Capture the cell that displays the provided text and extract its (X, Y) central coordinate. 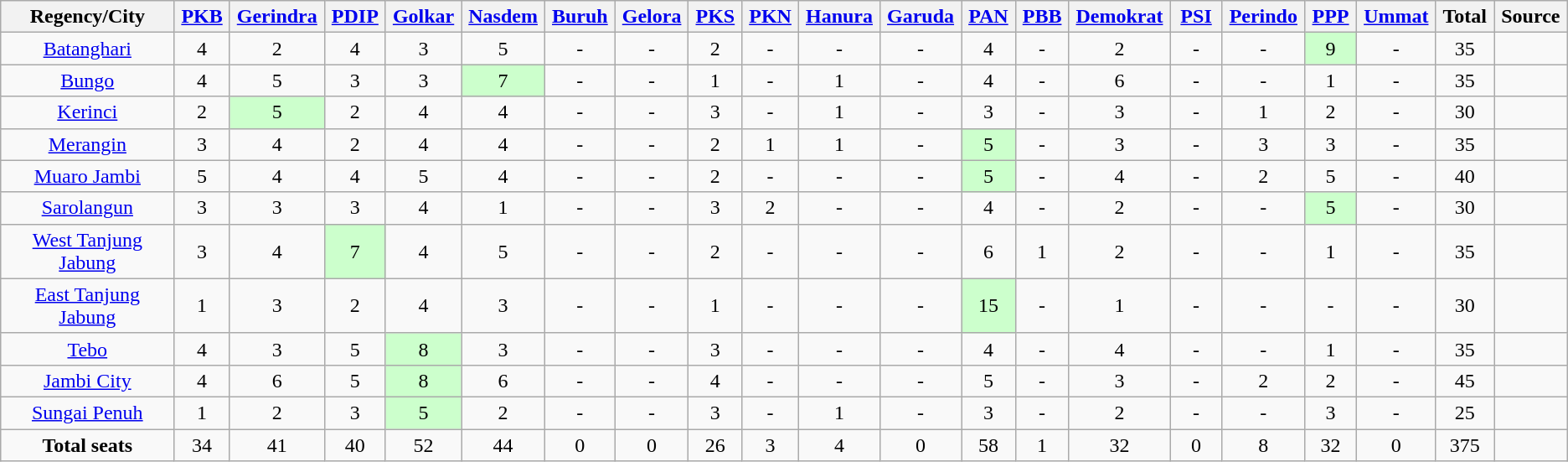
PDIP (355, 17)
26 (715, 445)
Regency/City (87, 17)
45 (1465, 381)
Jambi City (87, 381)
Total (1465, 17)
Gerindra (276, 17)
52 (423, 445)
Muaro Jambi (87, 176)
58 (988, 445)
Demokrat (1119, 17)
44 (503, 445)
PAN (988, 17)
Perindo (1263, 17)
Nasdem (503, 17)
East Tanjung Jabung (87, 305)
Hanura (839, 17)
West Tanjung Jabung (87, 252)
Kerinci (87, 112)
PKS (715, 17)
Sarolangun (87, 208)
PBB (1042, 17)
Sungai Penuh (87, 413)
PKN (771, 17)
25 (1465, 413)
41 (276, 445)
Golkar (423, 17)
Tebo (87, 349)
Gelora (652, 17)
Source (1531, 17)
PSI (1196, 17)
15 (988, 305)
375 (1465, 445)
34 (202, 445)
9 (1330, 49)
PKB (202, 17)
PPP (1330, 17)
Garuda (921, 17)
Buruh (580, 17)
Total seats (87, 445)
Ummat (1396, 17)
Bungo (87, 80)
Merangin (87, 144)
Batanghari (87, 49)
